Detect which cell encompasses the target text, then output its (X, Y) center coordinate. 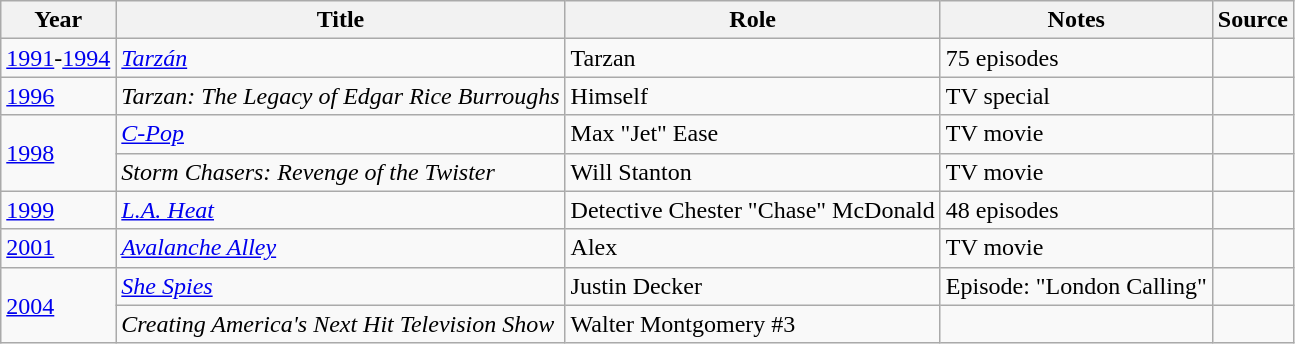
She Spies (340, 286)
Alex (752, 248)
Year (58, 20)
Justin Decker (752, 286)
2004 (58, 305)
Avalanche Alley (340, 248)
C-Pop (340, 134)
75 episodes (1076, 58)
Will Stanton (752, 172)
Max "Jet" Ease (752, 134)
Storm Chasers: Revenge of the Twister (340, 172)
Title (340, 20)
Himself (752, 96)
TV special (1076, 96)
Role (752, 20)
Tarzán (340, 58)
Creating America's Next Hit Television Show (340, 324)
Detective Chester "Chase" McDonald (752, 210)
L.A. Heat (340, 210)
Source (1252, 20)
2001 (58, 248)
Tarzan: The Legacy of Edgar Rice Burroughs (340, 96)
Walter Montgomery #3 (752, 324)
Episode: "London Calling" (1076, 286)
1991-1994 (58, 58)
48 episodes (1076, 210)
1999 (58, 210)
Tarzan (752, 58)
1998 (58, 153)
Notes (1076, 20)
1996 (58, 96)
